Provide the (X, Y) coordinate of the cell's center where the given text is located.  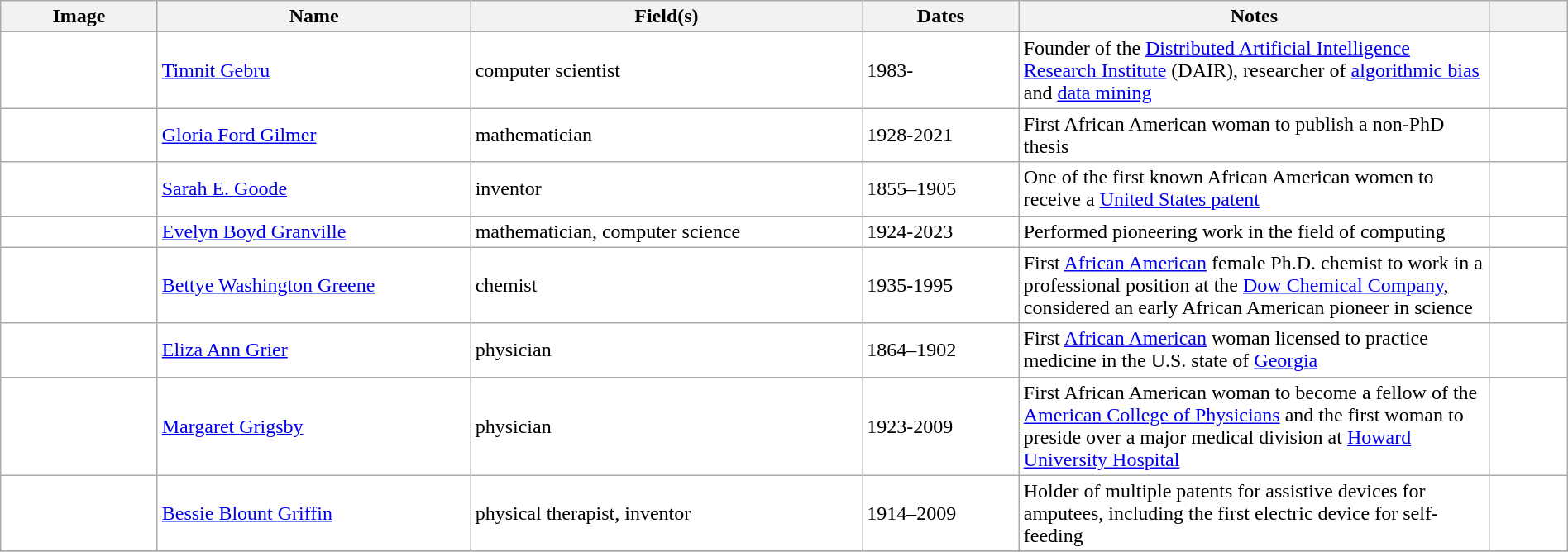
chemist (667, 285)
Image (79, 17)
Bettye Washington Greene (314, 285)
Eliza Ann Grier (314, 350)
First African American woman to publish a non-PhD thesis (1254, 136)
mathematician, computer science (667, 231)
Bessie Blount Griffin (314, 513)
1935-1995 (941, 285)
1928-2021 (941, 136)
inventor (667, 188)
Gloria Ford Gilmer (314, 136)
physical therapist, inventor (667, 513)
Founder of the Distributed Artificial Intelligence Research Institute (DAIR), researcher of algorithmic bias and data mining (1254, 70)
Notes (1254, 17)
1983- (941, 70)
Sarah E. Goode (314, 188)
Dates (941, 17)
computer scientist (667, 70)
First African American woman licensed to practice medicine in the U.S. state of Georgia (1254, 350)
1864–1902 (941, 350)
Timnit Gebru (314, 70)
Performed pioneering work in the field of computing (1254, 231)
1924-2023 (941, 231)
mathematician (667, 136)
1923-2009 (941, 426)
Evelyn Boyd Granville (314, 231)
Holder of multiple patents for assistive devices for amputees, including the first electric device for self-feeding (1254, 513)
Margaret Grigsby (314, 426)
1855–1905 (941, 188)
Name (314, 17)
One of the first known African American women to receive a United States patent (1254, 188)
Field(s) (667, 17)
1914–2009 (941, 513)
